For the text-containing cell, return its midpoint in (x, y) coordinate format. 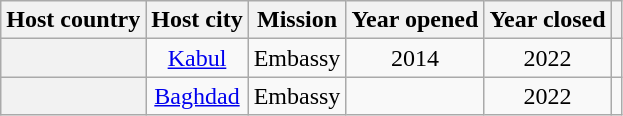
2014 (415, 58)
Year closed (548, 20)
Year opened (415, 20)
Kabul (197, 58)
Host city (197, 20)
Baghdad (197, 96)
Mission (297, 20)
Host country (74, 20)
